Search for the cell housing the specified text and yield its (x, y) center coordinate. 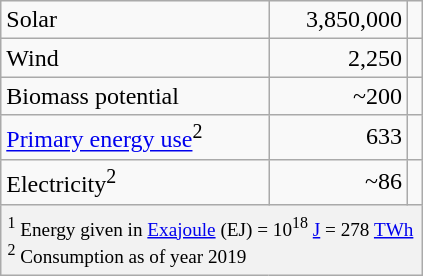
2,250 (338, 58)
Wind (135, 58)
633 (338, 138)
Biomass potential (135, 96)
3,850,000 (338, 20)
~86 (338, 182)
~200 (338, 96)
Electricity2 (135, 182)
Primary energy use2 (135, 138)
Solar (135, 20)
1 Energy given in Exajoule (EJ) = 1018 J = 278 TWh 2 Consumption as of year 2019 (212, 240)
